Output the [X, Y] coordinate of the center of the cell containing the given text.  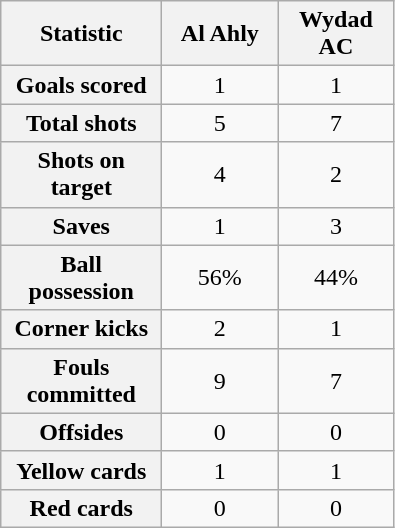
Total shots [82, 123]
44% [336, 278]
Al Ahly [220, 34]
4 [220, 174]
Ball possession [82, 278]
56% [220, 278]
Offsides [82, 432]
Saves [82, 226]
Corner kicks [82, 329]
9 [220, 380]
Yellow cards [82, 470]
Red cards [82, 508]
Goals scored [82, 85]
3 [336, 226]
Statistic [82, 34]
Shots on target [82, 174]
Fouls committed [82, 380]
Wydad AC [336, 34]
5 [220, 123]
